From the cell containing the given text, extract its center point as (x, y) coordinate. 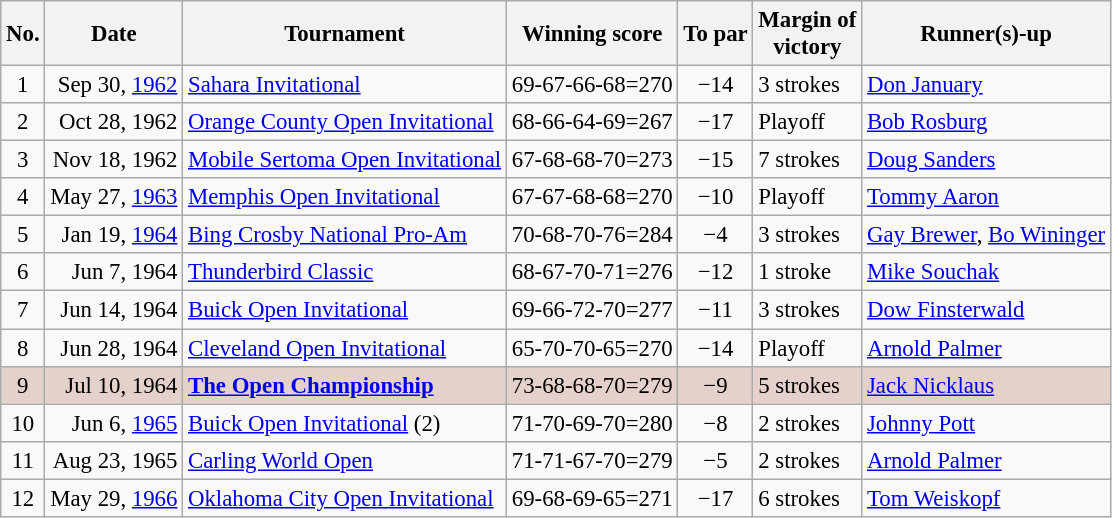
11 (23, 460)
May 29, 1966 (114, 498)
Buick Open Invitational (345, 310)
Bob Rosburg (986, 122)
Jack Nicklaus (986, 385)
Carling World Open (345, 460)
7 strokes (808, 160)
69-68-69-65=271 (592, 498)
Jan 19, 1964 (114, 235)
−10 (716, 197)
Mobile Sertoma Open Invitational (345, 160)
10 (23, 423)
Buick Open Invitational (2) (345, 423)
65-70-70-65=270 (592, 348)
70-68-70-76=284 (592, 235)
Tournament (345, 34)
Jun 7, 1964 (114, 273)
May 27, 1963 (114, 197)
Thunderbird Classic (345, 273)
Cleveland Open Invitational (345, 348)
68-67-70-71=276 (592, 273)
7 (23, 310)
Sahara Invitational (345, 85)
Bing Crosby National Pro-Am (345, 235)
5 (23, 235)
Jun 14, 1964 (114, 310)
Jun 28, 1964 (114, 348)
Oct 28, 1962 (114, 122)
−5 (716, 460)
Memphis Open Invitational (345, 197)
The Open Championship (345, 385)
Runner(s)-up (986, 34)
Nov 18, 1962 (114, 160)
Don January (986, 85)
To par (716, 34)
−4 (716, 235)
1 (23, 85)
Mike Souchak (986, 273)
73-68-68-70=279 (592, 385)
−8 (716, 423)
Date (114, 34)
Oklahoma City Open Invitational (345, 498)
1 stroke (808, 273)
8 (23, 348)
No. (23, 34)
2 (23, 122)
−11 (716, 310)
6 strokes (808, 498)
Gay Brewer, Bo Wininger (986, 235)
69-66-72-70=277 (592, 310)
3 (23, 160)
−12 (716, 273)
67-67-68-68=270 (592, 197)
12 (23, 498)
Tommy Aaron (986, 197)
Dow Finsterwald (986, 310)
−9 (716, 385)
71-71-67-70=279 (592, 460)
Jul 10, 1964 (114, 385)
Jun 6, 1965 (114, 423)
6 (23, 273)
67-68-68-70=273 (592, 160)
Doug Sanders (986, 160)
71-70-69-70=280 (592, 423)
−15 (716, 160)
9 (23, 385)
68-66-64-69=267 (592, 122)
Johnny Pott (986, 423)
Tom Weiskopf (986, 498)
4 (23, 197)
5 strokes (808, 385)
Sep 30, 1962 (114, 85)
Aug 23, 1965 (114, 460)
Margin ofvictory (808, 34)
Winning score (592, 34)
Orange County Open Invitational (345, 122)
69-67-66-68=270 (592, 85)
